Locate the cell with the specified text and output its (x, y) center coordinate. 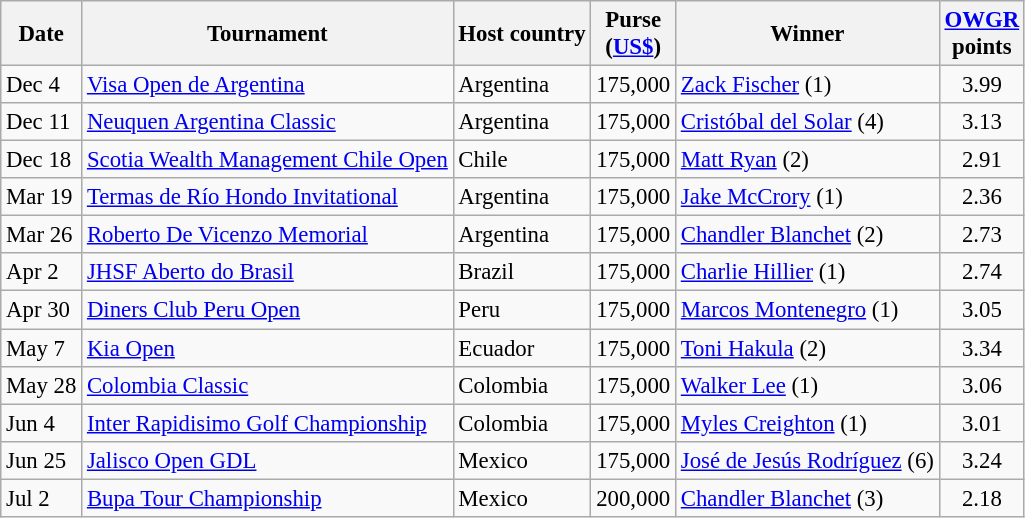
3.34 (982, 348)
Purse(US$) (634, 34)
Jun 25 (42, 460)
Roberto De Vicenzo Memorial (268, 235)
Dec 11 (42, 122)
Ecuador (522, 348)
Scotia Wealth Management Chile Open (268, 160)
Zack Fischer (1) (807, 85)
José de Jesús Rodríguez (6) (807, 460)
3.13 (982, 122)
Brazil (522, 273)
Jake McCrory (1) (807, 197)
Kia Open (268, 348)
May 7 (42, 348)
3.99 (982, 85)
Peru (522, 310)
2.18 (982, 498)
200,000 (634, 498)
Mar 19 (42, 197)
Visa Open de Argentina (268, 85)
Charlie Hillier (1) (807, 273)
Chile (522, 160)
Tournament (268, 34)
3.24 (982, 460)
Jalisco Open GDL (268, 460)
Dec 4 (42, 85)
Mar 26 (42, 235)
2.73 (982, 235)
Walker Lee (1) (807, 385)
Apr 30 (42, 310)
Jul 2 (42, 498)
Bupa Tour Championship (268, 498)
3.06 (982, 385)
2.91 (982, 160)
2.36 (982, 197)
JHSF Aberto do Brasil (268, 273)
Jun 4 (42, 423)
Diners Club Peru Open (268, 310)
Matt Ryan (2) (807, 160)
3.01 (982, 423)
OWGRpoints (982, 34)
May 28 (42, 385)
Myles Creighton (1) (807, 423)
Marcos Montenegro (1) (807, 310)
Chandler Blanchet (3) (807, 498)
Chandler Blanchet (2) (807, 235)
Date (42, 34)
Neuquen Argentina Classic (268, 122)
Host country (522, 34)
Winner (807, 34)
Dec 18 (42, 160)
Apr 2 (42, 273)
Inter Rapidisimo Golf Championship (268, 423)
Colombia Classic (268, 385)
Cristóbal del Solar (4) (807, 122)
2.74 (982, 273)
Toni Hakula (2) (807, 348)
3.05 (982, 310)
Termas de Río Hondo Invitational (268, 197)
